Return the [x, y] coordinate for the center point of the cell that contains the specified text.  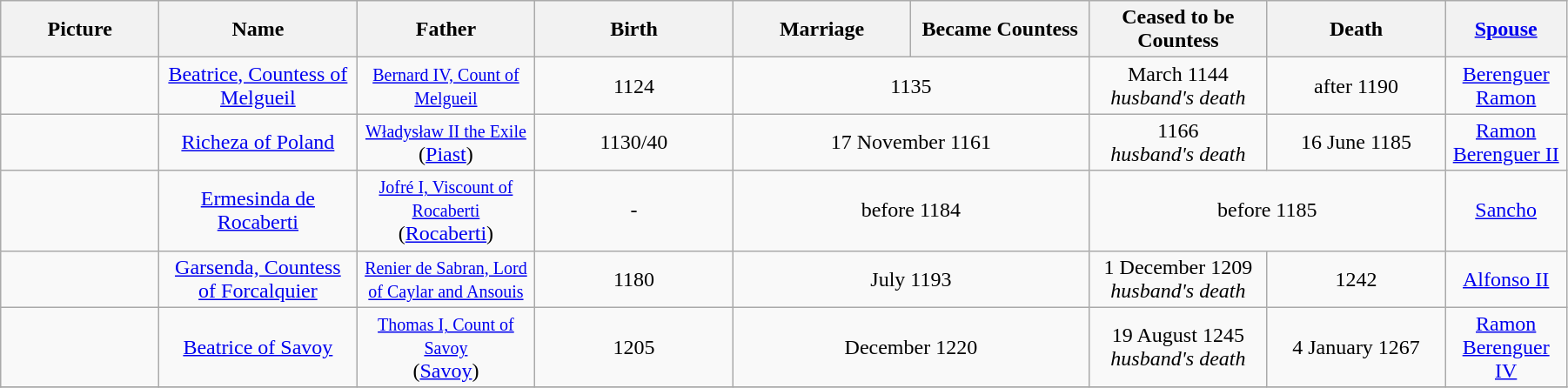
Name [258, 30]
Marriage [821, 30]
1124 [633, 85]
July 1193 [910, 278]
December 1220 [910, 347]
1242 [1356, 278]
March 1144husband's death [1178, 85]
Beatrice of Savoy [258, 347]
1205 [633, 347]
1 December 1209husband's death [1178, 278]
before 1184 [910, 211]
Father [446, 30]
Bernard IV, Count of Melgueil [446, 85]
Death [1356, 30]
1166husband's death [1178, 143]
Renier de Sabran, Lord of Caylar and Ansouis [446, 278]
Ermesinda de Rocaberti [258, 211]
4 January 1267 [1356, 347]
Thomas I, Count of Savoy(Savoy) [446, 347]
Alfonso II [1506, 278]
after 1190 [1356, 85]
17 November 1161 [910, 143]
Ramon Berenguer IV [1506, 347]
1130/40 [633, 143]
Władysław II the Exile(Piast) [446, 143]
Jofré I, Viscount of Rocaberti(Rocaberti) [446, 211]
19 August 1245husband's death [1178, 347]
Ceased to be Countess [1178, 30]
Garsenda, Countess of Forcalquier [258, 278]
Sancho [1506, 211]
- [633, 211]
Richeza of Poland [258, 143]
Ramon Berenguer II [1506, 143]
before 1185 [1267, 211]
Picture [80, 30]
1135 [910, 85]
Spouse [1506, 30]
Birth [633, 30]
Became Countess [1001, 30]
Beatrice, Countess of Melgueil [258, 85]
Berenguer Ramon [1506, 85]
1180 [633, 278]
16 June 1185 [1356, 143]
